Determine the [X, Y] coordinate at the center of the cell enclosing the given text.  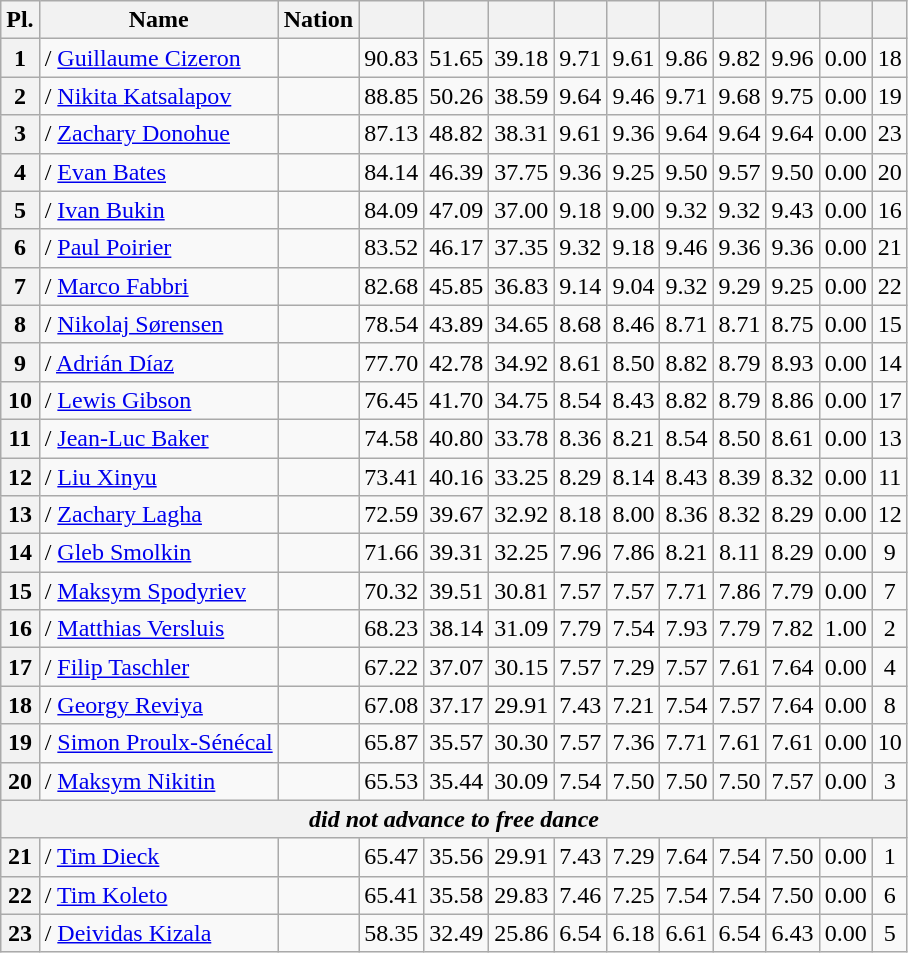
30.09 [522, 781]
/ Paul Poirier [158, 248]
/ Simon Proulx-Sénécal [158, 743]
8.86 [792, 400]
37.35 [522, 248]
8.68 [580, 324]
83.52 [392, 248]
35.58 [456, 895]
/ Zachary Donohue [158, 134]
29.83 [522, 895]
32.25 [522, 553]
8.75 [792, 324]
/ Nikita Katsalapov [158, 96]
39.67 [456, 515]
40.16 [456, 477]
35.44 [456, 781]
/ Lewis Gibson [158, 400]
38.14 [456, 629]
9.86 [686, 58]
1.00 [846, 629]
42.78 [456, 362]
/ Guillaume Cizeron [158, 58]
8.14 [634, 477]
6.61 [686, 933]
7.21 [634, 705]
32.49 [456, 933]
67.22 [392, 667]
/ Liu Xinyu [158, 477]
37.17 [456, 705]
39.18 [522, 58]
Pl. [20, 20]
46.39 [456, 172]
48.82 [456, 134]
51.65 [456, 58]
/ Deividas Kizala [158, 933]
58.35 [392, 933]
36.83 [522, 286]
33.78 [522, 438]
35.56 [456, 857]
34.65 [522, 324]
9.00 [634, 210]
35.57 [456, 743]
9.82 [740, 58]
/ Maksym Spodyriev [158, 591]
32.92 [522, 515]
/ Gleb Smolkin [158, 553]
8.39 [740, 477]
30.15 [522, 667]
/ Marco Fabbri [158, 286]
90.83 [392, 58]
30.81 [522, 591]
50.26 [456, 96]
70.32 [392, 591]
9.29 [740, 286]
38.31 [522, 134]
9.96 [792, 58]
/ Maksym Nikitin [158, 781]
8.18 [580, 515]
8.93 [792, 362]
84.09 [392, 210]
38.59 [522, 96]
7.25 [634, 895]
45.85 [456, 286]
67.08 [392, 705]
39.51 [456, 591]
72.59 [392, 515]
34.92 [522, 362]
39.31 [456, 553]
/ Georgy Reviya [158, 705]
/ Adrián Díaz [158, 362]
6.18 [634, 933]
/ Zachary Lagha [158, 515]
/ Tim Dieck [158, 857]
8.46 [634, 324]
7.46 [580, 895]
37.75 [522, 172]
87.13 [392, 134]
78.54 [392, 324]
82.68 [392, 286]
65.53 [392, 781]
/ Jean-Luc Baker [158, 438]
/ Evan Bates [158, 172]
65.47 [392, 857]
77.70 [392, 362]
88.85 [392, 96]
7.82 [792, 629]
9.43 [792, 210]
9.04 [634, 286]
8.00 [634, 515]
68.23 [392, 629]
37.07 [456, 667]
8.11 [740, 553]
9.75 [792, 96]
9.14 [580, 286]
Nation [318, 20]
30.30 [522, 743]
65.87 [392, 743]
31.09 [522, 629]
7.96 [580, 553]
73.41 [392, 477]
40.80 [456, 438]
/ Ivan Bukin [158, 210]
41.70 [456, 400]
65.41 [392, 895]
/ Matthias Versluis [158, 629]
/ Tim Koleto [158, 895]
7.36 [634, 743]
37.00 [522, 210]
33.25 [522, 477]
did not advance to free dance [454, 819]
6.43 [792, 933]
71.66 [392, 553]
74.58 [392, 438]
76.45 [392, 400]
/ Nikolaj Sørensen [158, 324]
46.17 [456, 248]
7.93 [686, 629]
43.89 [456, 324]
Name [158, 20]
9.57 [740, 172]
25.86 [522, 933]
47.09 [456, 210]
34.75 [522, 400]
9.68 [740, 96]
84.14 [392, 172]
/ Filip Taschler [158, 667]
